Scan for the cell matching the given text and deliver its [x, y] coordinate at center. 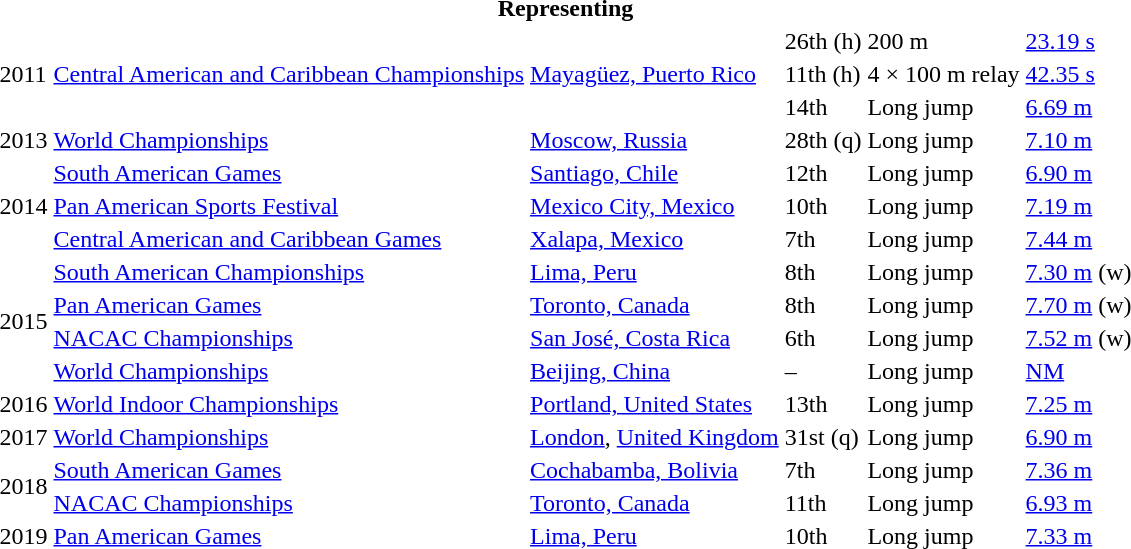
6th [823, 338]
Mayagüez, Puerto Rico [655, 74]
11th [823, 503]
Moscow, Russia [655, 140]
Central American and Caribbean Games [289, 239]
11th (h) [823, 74]
Central American and Caribbean Championships [289, 74]
Pan American Games [289, 305]
14th [823, 107]
28th (q) [823, 140]
South American Championships [289, 272]
12th [823, 173]
Pan American Sports Festival [289, 206]
10th [823, 206]
Xalapa, Mexico [655, 239]
4 × 100 m relay [944, 74]
13th [823, 404]
Beijing, China [655, 371]
Santiago, Chile [655, 173]
San José, Costa Rica [655, 338]
London, United Kingdom [655, 437]
World Indoor Championships [289, 404]
Lima, Peru [655, 272]
Portland, United States [655, 404]
200 m [944, 41]
31st (q) [823, 437]
26th (h) [823, 41]
– [823, 371]
Cochabamba, Bolivia [655, 470]
Mexico City, Mexico [655, 206]
